For the text-containing cell, return its midpoint in [x, y] coordinate format. 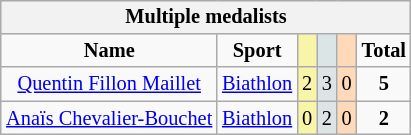
Quentin Fillon Maillet [109, 84]
5 [384, 84]
Sport [257, 51]
Multiple medalists [206, 17]
Total [384, 51]
3 [327, 84]
Anaïs Chevalier-Bouchet [109, 118]
Name [109, 51]
